Provide the (X, Y) coordinate of the cell's center where the given text is located.  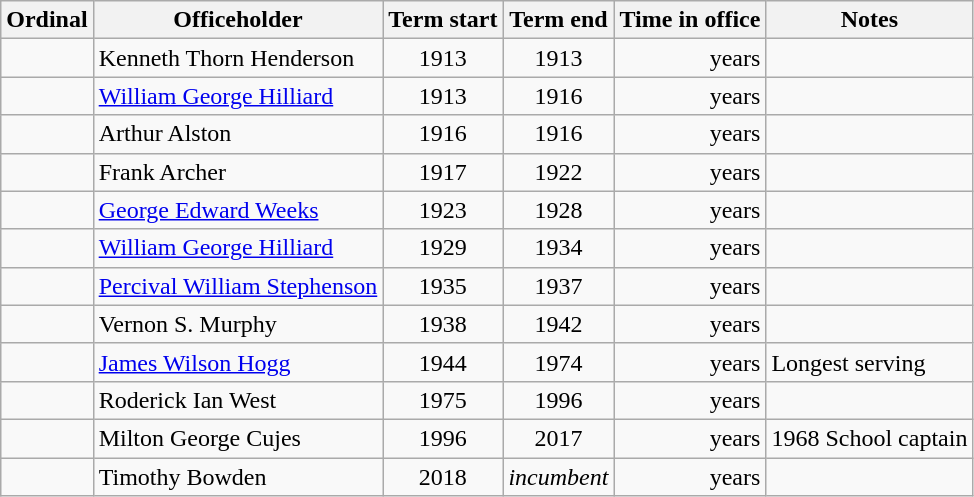
1917 (443, 172)
1934 (558, 248)
Time in office (690, 20)
Milton George Cujes (238, 438)
Term end (558, 20)
Ordinal (47, 20)
incumbent (558, 477)
Arthur Alston (238, 134)
1974 (558, 362)
1937 (558, 286)
1922 (558, 172)
Longest serving (870, 362)
Kenneth Thorn Henderson (238, 58)
Frank Archer (238, 172)
Officeholder (238, 20)
Roderick Ian West (238, 400)
2017 (558, 438)
Term start (443, 20)
Percival William Stephenson (238, 286)
Vernon S. Murphy (238, 324)
1923 (443, 210)
2018 (443, 477)
1938 (443, 324)
1928 (558, 210)
James Wilson Hogg (238, 362)
Notes (870, 20)
1944 (443, 362)
1942 (558, 324)
1935 (443, 286)
1975 (443, 400)
1929 (443, 248)
Timothy Bowden (238, 477)
1968 School captain (870, 438)
George Edward Weeks (238, 210)
